Locate the cell with the specified text and output its [X, Y] center coordinate. 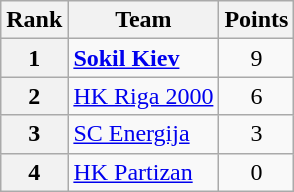
HK Partizan [144, 172]
2 [34, 96]
4 [34, 172]
Team [144, 20]
Rank [34, 20]
Points [256, 20]
1 [34, 58]
0 [256, 172]
HK Riga 2000 [144, 96]
Sokil Kiev [144, 58]
9 [256, 58]
SC Energija [144, 134]
6 [256, 96]
